Extract the (X, Y) coordinate from the center of the cell holding the provided text.  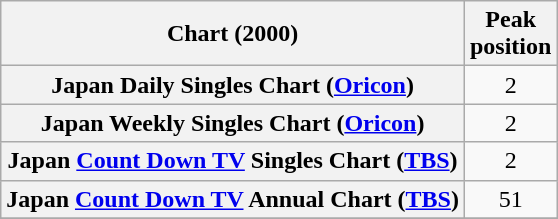
Japan Weekly Singles Chart (Oricon) (233, 123)
51 (510, 199)
Peakposition (510, 34)
Japan Count Down TV Annual Chart (TBS) (233, 199)
Japan Daily Singles Chart (Oricon) (233, 85)
Chart (2000) (233, 34)
Japan Count Down TV Singles Chart (TBS) (233, 161)
